From the cell containing the given text, extract its center point as (x, y) coordinate. 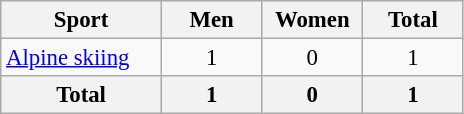
Women (312, 20)
Alpine skiing (82, 58)
Men (212, 20)
Sport (82, 20)
